Extract the [x, y] coordinate from the center of the cell holding the provided text.  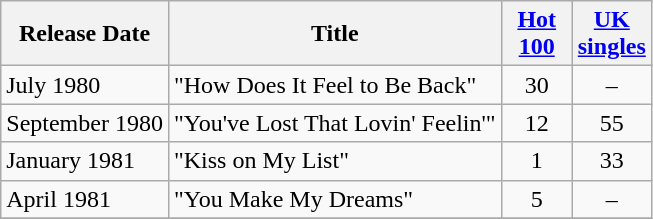
55 [612, 123]
July 1980 [85, 85]
1 [536, 161]
September 1980 [85, 123]
UK singles [612, 34]
January 1981 [85, 161]
Title [334, 34]
"You've Lost That Lovin' Feelin'" [334, 123]
5 [536, 199]
Release Date [85, 34]
April 1981 [85, 199]
"Kiss on My List" [334, 161]
30 [536, 85]
"How Does It Feel to Be Back" [334, 85]
33 [612, 161]
"You Make My Dreams" [334, 199]
12 [536, 123]
Hot 100 [536, 34]
